Return (X, Y) of the center of cell containing provided text 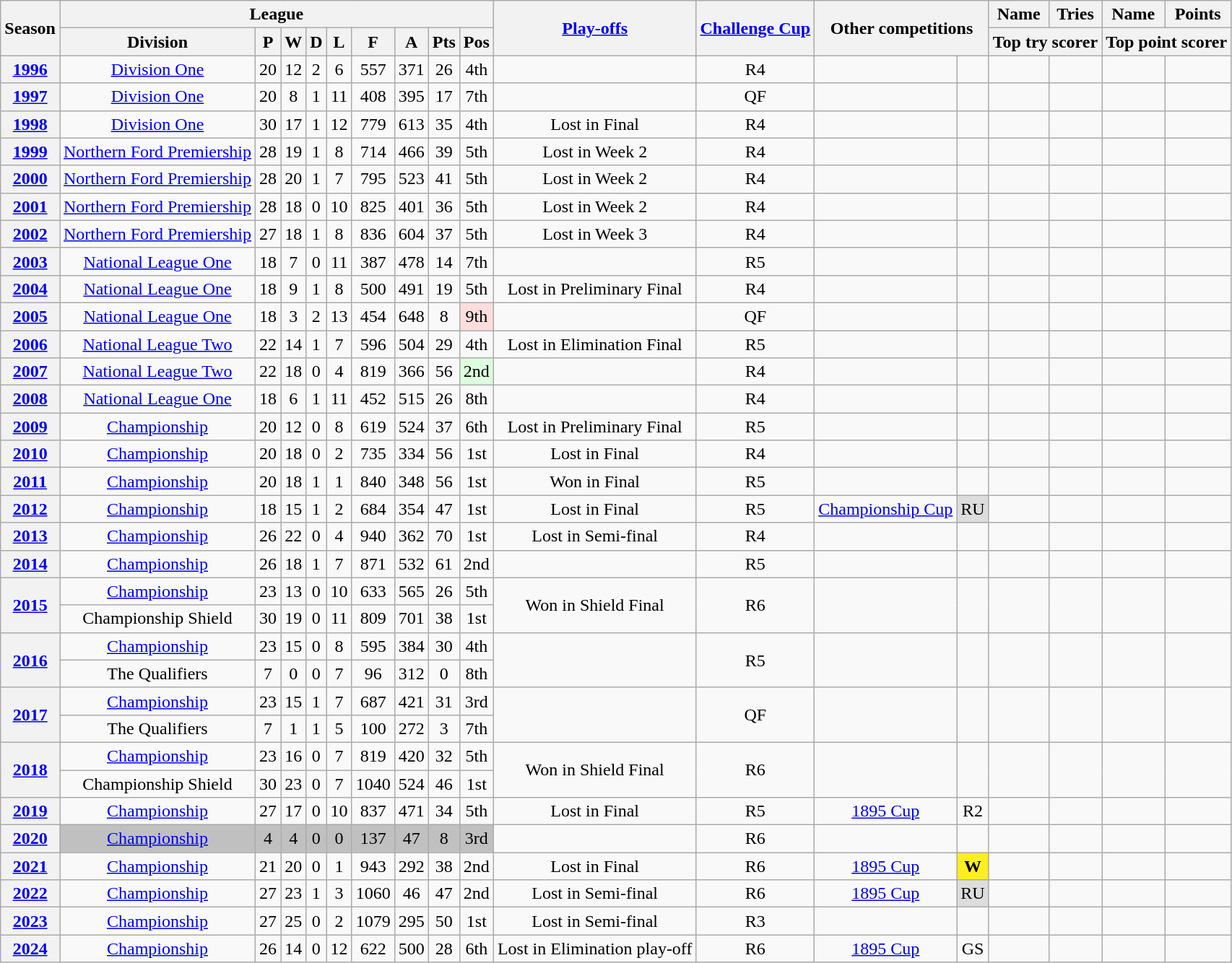
1998 (30, 124)
871 (373, 564)
2024 (30, 949)
2021 (30, 866)
2001 (30, 206)
362 (412, 536)
2022 (30, 894)
557 (373, 69)
735 (373, 454)
D (316, 42)
2012 (30, 509)
272 (412, 728)
2008 (30, 399)
Top point scorer (1167, 42)
384 (412, 646)
2019 (30, 811)
515 (412, 399)
39 (443, 152)
943 (373, 866)
604 (412, 234)
96 (373, 674)
21 (269, 866)
532 (412, 564)
32 (443, 756)
41 (443, 179)
648 (412, 316)
2002 (30, 234)
137 (373, 839)
5 (339, 728)
34 (443, 811)
840 (373, 481)
491 (412, 289)
395 (412, 97)
2000 (30, 179)
Championship Cup (885, 509)
Pos (477, 42)
35 (443, 124)
454 (373, 316)
2011 (30, 481)
295 (412, 921)
701 (412, 619)
R2 (973, 811)
25 (293, 921)
687 (373, 701)
622 (373, 949)
1996 (30, 69)
471 (412, 811)
61 (443, 564)
348 (412, 481)
Play-offs (595, 28)
16 (293, 756)
523 (412, 179)
2010 (30, 454)
F (373, 42)
31 (443, 701)
371 (412, 69)
1997 (30, 97)
334 (412, 454)
2005 (30, 316)
354 (412, 509)
366 (412, 372)
L (339, 42)
2023 (30, 921)
2014 (30, 564)
League (276, 14)
Challenge Cup (755, 28)
Points (1198, 14)
100 (373, 728)
408 (373, 97)
Tries (1075, 14)
Other competitions (902, 28)
2018 (30, 770)
466 (412, 152)
312 (412, 674)
GS (973, 949)
Lost in Week 3 (595, 234)
2007 (30, 372)
387 (373, 261)
P (269, 42)
2006 (30, 344)
Lost in Elimination Final (595, 344)
Division (157, 42)
292 (412, 866)
R3 (755, 921)
633 (373, 591)
36 (443, 206)
836 (373, 234)
Pts (443, 42)
1060 (373, 894)
1999 (30, 152)
940 (373, 536)
504 (412, 344)
779 (373, 124)
70 (443, 536)
50 (443, 921)
684 (373, 509)
2020 (30, 839)
478 (412, 261)
401 (412, 206)
2016 (30, 660)
596 (373, 344)
9th (477, 316)
9 (293, 289)
565 (412, 591)
613 (412, 124)
619 (373, 427)
Lost in Elimination play-off (595, 949)
837 (373, 811)
2003 (30, 261)
Won in Final (595, 481)
421 (412, 701)
825 (373, 206)
795 (373, 179)
1040 (373, 783)
A (412, 42)
2017 (30, 715)
Top try scorer (1045, 42)
29 (443, 344)
714 (373, 152)
2009 (30, 427)
809 (373, 619)
595 (373, 646)
2013 (30, 536)
Season (30, 28)
1079 (373, 921)
420 (412, 756)
2004 (30, 289)
452 (373, 399)
2015 (30, 605)
